Provide the (x, y) coordinate of the cell's center where the given text is located.  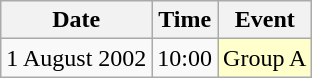
1 August 2002 (76, 58)
Date (76, 20)
Time (185, 20)
10:00 (185, 58)
Event (265, 20)
Group A (265, 58)
